Provide the (x, y) coordinate of the cell's center where the given text is located.  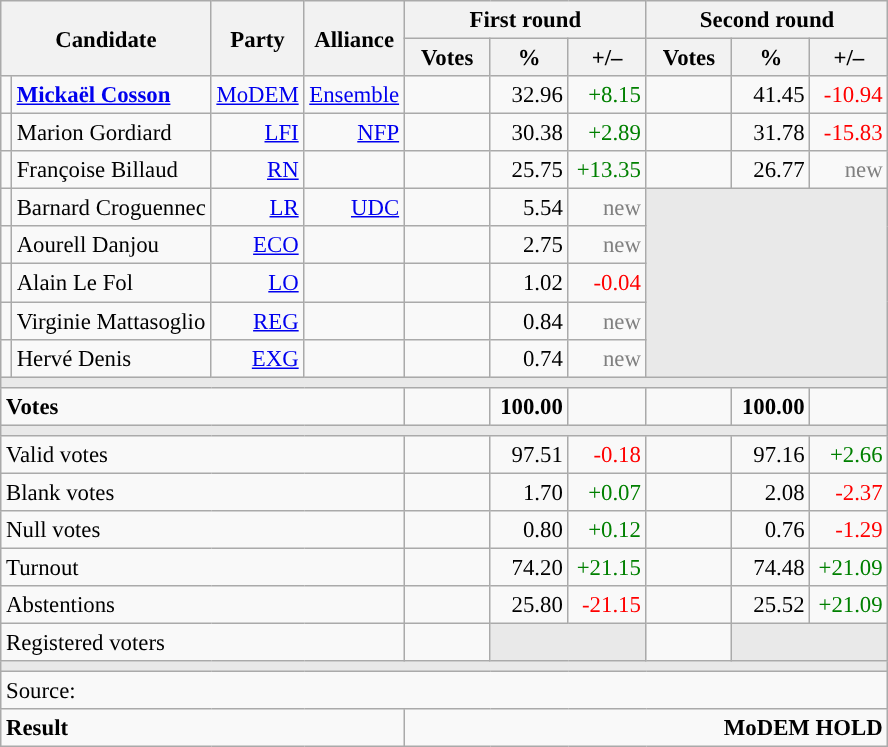
97.51 (529, 455)
Alliance (354, 38)
+13.35 (607, 170)
Turnout (203, 567)
NFP (354, 133)
Mickaël Cosson (111, 95)
+2.89 (607, 133)
1.02 (529, 283)
REG (258, 321)
Valid votes (203, 455)
Blank votes (203, 492)
30.38 (529, 133)
Null votes (203, 530)
1.70 (529, 492)
97.16 (771, 455)
Barnard Croguennec (111, 208)
+8.15 (607, 95)
31.78 (771, 133)
41.45 (771, 95)
-1.29 (849, 530)
MoDEM (258, 95)
74.20 (529, 567)
LR (258, 208)
Registered voters (203, 643)
Result (203, 728)
0.80 (529, 530)
2.75 (529, 245)
RN (258, 170)
Virginie Mattasoglio (111, 321)
+2.66 (849, 455)
-0.04 (607, 283)
2.08 (771, 492)
MoDEM HOLD (646, 728)
Source: (444, 691)
25.80 (529, 605)
0.76 (771, 530)
Party (258, 38)
32.96 (529, 95)
25.52 (771, 605)
-0.18 (607, 455)
-15.83 (849, 133)
+21.15 (607, 567)
Abstentions (203, 605)
UDC (354, 208)
Marion Gordiard (111, 133)
+0.07 (607, 492)
-10.94 (849, 95)
ECO (258, 245)
LO (258, 283)
Ensemble (354, 95)
LFI (258, 133)
First round (525, 20)
25.75 (529, 170)
Françoise Billaud (111, 170)
0.74 (529, 358)
5.54 (529, 208)
EXG (258, 358)
Alain Le Fol (111, 283)
Hervé Denis (111, 358)
-2.37 (849, 492)
-21.15 (607, 605)
Aourell Danjou (111, 245)
Second round (767, 20)
0.84 (529, 321)
Candidate (106, 38)
+0.12 (607, 530)
74.48 (771, 567)
26.77 (771, 170)
